Pinpoint the cell where the given text exists, returning its (x, y) midpoint coordinate. 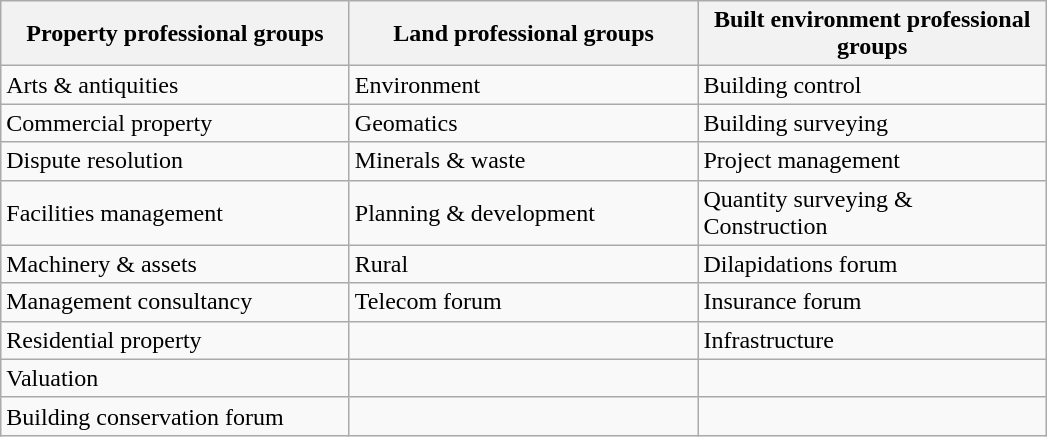
Building control (872, 85)
Valuation (176, 378)
Planning & development (524, 212)
Geomatics (524, 123)
Quantity surveying & Construction (872, 212)
Insurance forum (872, 302)
Facilities management (176, 212)
Building surveying (872, 123)
Management consultancy (176, 302)
Built environment professional groups (872, 34)
Dispute resolution (176, 161)
Property professional groups (176, 34)
Infrastructure (872, 340)
Commercial property (176, 123)
Minerals & waste (524, 161)
Residential property (176, 340)
Rural (524, 264)
Land professional groups (524, 34)
Telecom forum (524, 302)
Arts & antiquities (176, 85)
Environment (524, 85)
Dilapidations forum (872, 264)
Machinery & assets (176, 264)
Building conservation forum (176, 416)
Project management (872, 161)
